Identify which cell holds the provided text, then report its (x, y) central coordinate. 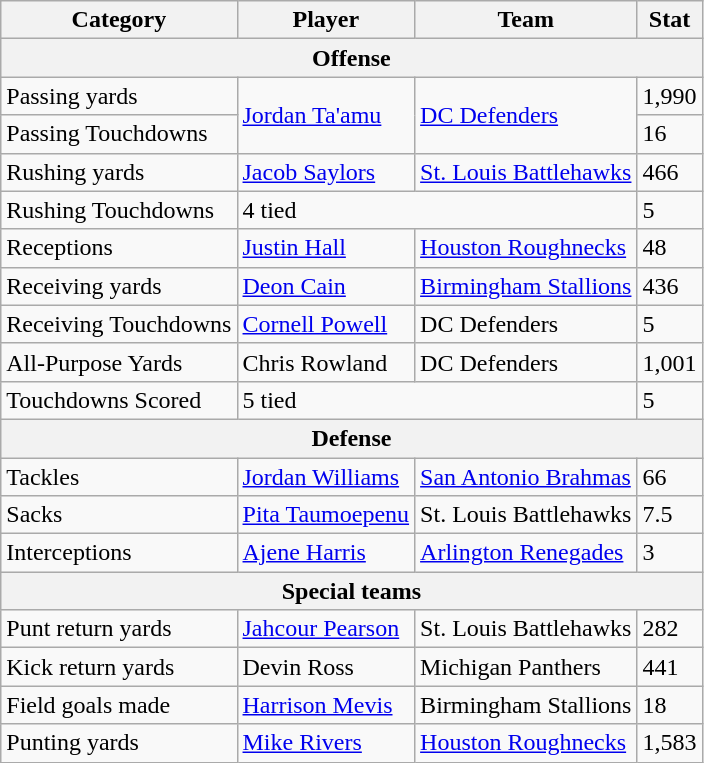
18 (670, 705)
Kick return yards (119, 667)
Michigan Panthers (526, 667)
Pita Taumoepenu (326, 515)
Jordan Williams (326, 477)
Stat (670, 20)
Player (326, 20)
Rushing Touchdowns (119, 210)
66 (670, 477)
16 (670, 134)
Tackles (119, 477)
4 tied (437, 210)
San Antonio Brahmas (526, 477)
Arlington Renegades (526, 553)
5 tied (437, 400)
Offense (352, 58)
466 (670, 172)
Chris Rowland (326, 362)
Devin Ross (326, 667)
Receiving Touchdowns (119, 324)
Passing yards (119, 96)
Harrison Mevis (326, 705)
Punt return yards (119, 629)
Ajene Harris (326, 553)
Jordan Ta'amu (326, 115)
3 (670, 553)
Mike Rivers (326, 743)
All-Purpose Yards (119, 362)
Touchdowns Scored (119, 400)
Interceptions (119, 553)
Justin Hall (326, 248)
1,583 (670, 743)
1,001 (670, 362)
Punting yards (119, 743)
Defense (352, 438)
436 (670, 286)
441 (670, 667)
Jahcour Pearson (326, 629)
Receiving yards (119, 286)
Team (526, 20)
Cornell Powell (326, 324)
Sacks (119, 515)
Field goals made (119, 705)
Deon Cain (326, 286)
282 (670, 629)
Category (119, 20)
Rushing yards (119, 172)
1,990 (670, 96)
Jacob Saylors (326, 172)
Passing Touchdowns (119, 134)
Receptions (119, 248)
48 (670, 248)
Special teams (352, 591)
7.5 (670, 515)
